Determine the (X, Y) coordinate at the center of the cell enclosing the given text.  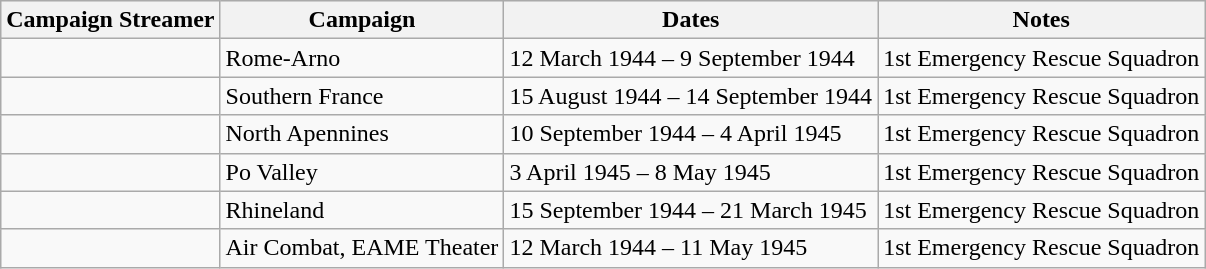
15 August 1944 – 14 September 1944 (691, 96)
3 April 1945 – 8 May 1945 (691, 172)
Notes (1042, 20)
10 September 1944 – 4 April 1945 (691, 134)
15 September 1944 – 21 March 1945 (691, 210)
Southern France (362, 96)
Campaign Streamer (110, 20)
12 March 1944 – 9 September 1944 (691, 58)
Air Combat, EAME Theater (362, 248)
Campaign (362, 20)
Dates (691, 20)
North Apennines (362, 134)
Rhineland (362, 210)
12 March 1944 – 11 May 1945 (691, 248)
Rome-Arno (362, 58)
Po Valley (362, 172)
